Search for the cell housing the specified text and yield its (x, y) center coordinate. 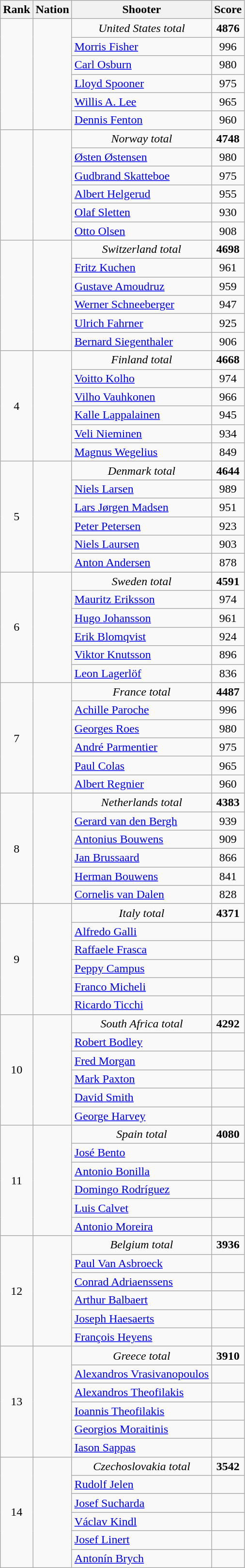
Georges Roes (141, 729)
13 (16, 1401)
9 (16, 959)
Niels Larsen (141, 489)
4591 (228, 581)
4383 (228, 802)
Conrad Adriaenssens (141, 1282)
Georgios Moraitinis (141, 1429)
Raffaele Frasca (141, 950)
Paul Van Asbroeck (141, 1263)
11 (16, 1180)
José Bento (141, 1153)
5 (16, 516)
Lloyd Spooner (141, 83)
4 (16, 406)
Mauritz Eriksson (141, 600)
Ricardo Ticchi (141, 1005)
Voitto Kolho (141, 378)
Václav Kindl (141, 1521)
Franco Micheli (141, 987)
10 (16, 1070)
Rank (16, 10)
Cornelis van Dalen (141, 895)
934 (228, 434)
Czechoslovakia total (141, 1466)
7 (16, 738)
Gustave Amoudruz (141, 286)
3910 (228, 1355)
930 (228, 212)
Switzerland total (141, 249)
Ulrich Fahrner (141, 323)
Fritz Kuchen (141, 268)
924 (228, 637)
Jan Brussaard (141, 858)
Fred Morgan (141, 1060)
878 (228, 563)
866 (228, 858)
Werner Schneeberger (141, 305)
4292 (228, 1024)
4487 (228, 692)
4644 (228, 470)
South Africa total (141, 1024)
Antonio Moreira (141, 1226)
Greece total (141, 1355)
Josef Linert (141, 1540)
Sweden total (141, 581)
836 (228, 673)
France total (141, 692)
925 (228, 323)
Erik Blomqvist (141, 637)
12 (16, 1291)
Anton Andersen (141, 563)
François Heyens (141, 1337)
Norway total (141, 139)
Ioannis Theofilakis (141, 1411)
Magnus Wegelius (141, 452)
Alexandros Theofilakis (141, 1392)
Morris Fisher (141, 47)
Albert Helgerud (141, 194)
David Smith (141, 1097)
Østen Østensen (141, 157)
Paul Colas (141, 765)
George Harvey (141, 1116)
Iason Sappas (141, 1448)
945 (228, 415)
Score (228, 10)
Carl Osburn (141, 65)
Achille Paroche (141, 710)
Alfredo Galli (141, 931)
896 (228, 655)
959 (228, 286)
14 (16, 1512)
4668 (228, 360)
Josef Sucharda (141, 1503)
Leon Lagerlöf (141, 673)
989 (228, 489)
Hugo Johansson (141, 618)
4080 (228, 1134)
903 (228, 544)
4876 (228, 28)
Antonio Bonilla (141, 1171)
Denmark total (141, 470)
4748 (228, 139)
Vilho Vauhkonen (141, 397)
Veli Nieminen (141, 434)
841 (228, 876)
947 (228, 305)
Antonín Brych (141, 1558)
Robert Bodley (141, 1042)
909 (228, 839)
Lars Jørgen Madsen (141, 507)
Gerard van den Bergh (141, 821)
Rudolf Jelen (141, 1485)
939 (228, 821)
Otto Olsen (141, 231)
Niels Laursen (141, 544)
Netherlands total (141, 802)
6 (16, 627)
Shooter (141, 10)
Willis A. Lee (141, 102)
Italy total (141, 913)
Bernard Siegenthaler (141, 342)
Peppy Campus (141, 968)
Antonius Bouwens (141, 839)
Kalle Lappalainen (141, 415)
Nation (52, 10)
Albert Regnier (141, 784)
923 (228, 526)
Belgium total (141, 1245)
3542 (228, 1466)
Dennis Fenton (141, 120)
Olaf Sletten (141, 212)
Alexandros Vrasivanopoulos (141, 1374)
4698 (228, 249)
Joseph Haesaerts (141, 1319)
Gudbrand Skatteboe (141, 175)
4371 (228, 913)
Finland total (141, 360)
United States total (141, 28)
Viktor Knutsson (141, 655)
3936 (228, 1245)
955 (228, 194)
Luis Calvet (141, 1208)
908 (228, 231)
Arthur Balbaert (141, 1300)
Peter Petersen (141, 526)
8 (16, 848)
906 (228, 342)
966 (228, 397)
Spain total (141, 1134)
849 (228, 452)
828 (228, 895)
André Parmentier (141, 747)
951 (228, 507)
Mark Paxton (141, 1079)
Herman Bouwens (141, 876)
Domingo Rodríguez (141, 1190)
